Find where the given text appears and provide that cell's center as (X, Y) coordinate. 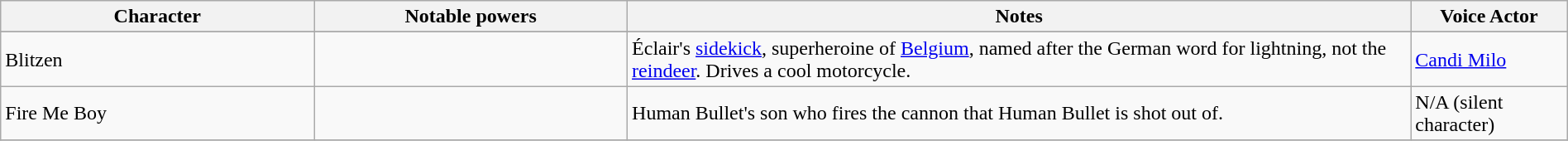
Notes (1019, 17)
Fire Me Boy (157, 113)
Character (157, 17)
Blitzen (157, 60)
N/A (silent character) (1489, 113)
Éclair's sidekick, superheroine of Belgium, named after the German word for lightning, not the reindeer. Drives a cool motorcycle. (1019, 60)
Notable powers (471, 17)
Human Bullet's son who fires the cannon that Human Bullet is shot out of. (1019, 113)
Candi Milo (1489, 60)
Voice Actor (1489, 17)
